Pinpoint the cell where the given text exists, returning its [X, Y] midpoint coordinate. 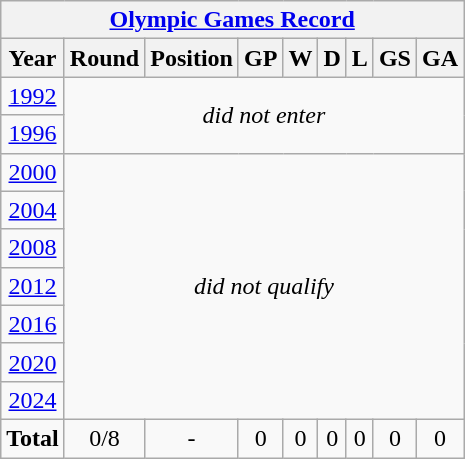
2008 [33, 248]
Position [192, 58]
2024 [33, 400]
0/8 [104, 438]
Year [33, 58]
GA [440, 58]
W [300, 58]
2012 [33, 286]
- [192, 438]
D [332, 58]
Olympic Games Record [232, 20]
did not qualify [264, 286]
did not enter [264, 115]
2004 [33, 210]
GS [394, 58]
Total [33, 438]
Round [104, 58]
2016 [33, 324]
2000 [33, 172]
L [360, 58]
1992 [33, 96]
2020 [33, 362]
1996 [33, 134]
GP [260, 58]
